Search for the cell housing the specified text and yield its [x, y] center coordinate. 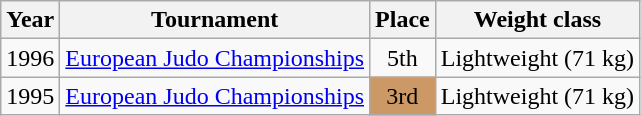
Weight class [537, 20]
5th [403, 58]
1996 [30, 58]
Year [30, 20]
3rd [403, 96]
1995 [30, 96]
Tournament [215, 20]
Place [403, 20]
